Identify which cell holds the provided text, then report its [X, Y] central coordinate. 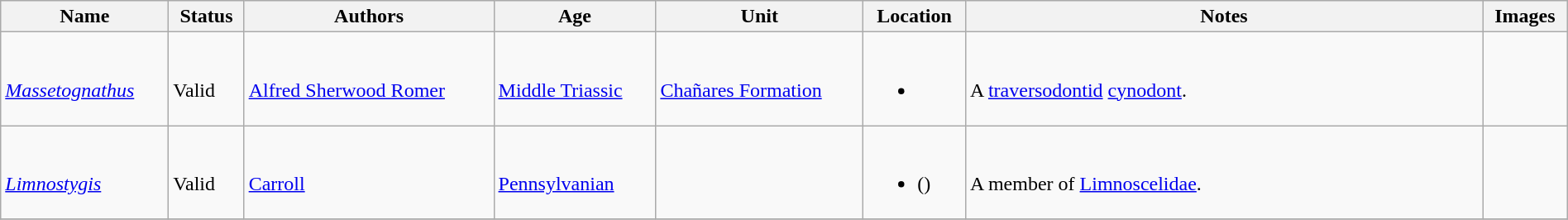
Authors [369, 17]
Carroll [369, 172]
Middle Triassic [575, 79]
Massetognathus [84, 79]
Chañares Formation [759, 79]
Notes [1224, 17]
() [915, 172]
Location [915, 17]
Alfred Sherwood Romer [369, 79]
A member of Limnoscelidae. [1224, 172]
Status [207, 17]
A traversodontid cynodont. [1224, 79]
Age [575, 17]
Limnostygis [84, 172]
Pennsylvanian [575, 172]
Images [1525, 17]
Unit [759, 17]
Name [84, 17]
